Output the (X, Y) coordinate of the center of the cell containing the given text.  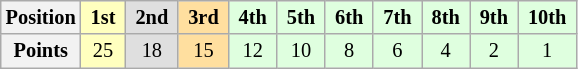
10th (547, 17)
12 (253, 51)
2nd (152, 17)
Position (41, 17)
18 (152, 51)
1st (104, 17)
6 (397, 51)
3rd (203, 17)
2 (494, 51)
10 (301, 51)
Points (41, 51)
8 (349, 51)
15 (203, 51)
1 (547, 51)
9th (494, 17)
6th (349, 17)
25 (104, 51)
7th (397, 17)
5th (301, 17)
8th (446, 17)
4th (253, 17)
4 (446, 51)
